Search for the cell housing the specified text and yield its [X, Y] center coordinate. 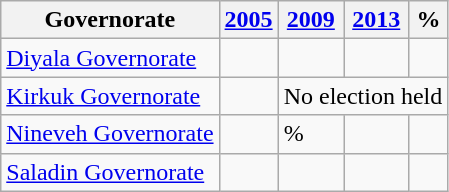
Diyala Governorate [110, 58]
Kirkuk Governorate [110, 96]
Saladin Governorate [110, 172]
No election held [363, 96]
2013 [376, 20]
Governorate [110, 20]
2009 [310, 20]
Nineveh Governorate [110, 134]
2005 [248, 20]
